Return [X, Y] of the center of cell containing provided text 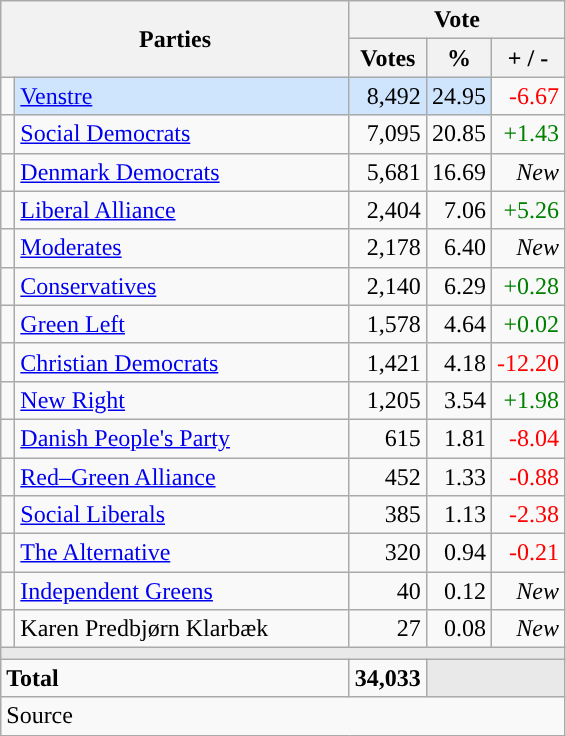
Source [283, 716]
Green Left [182, 324]
34,033 [388, 678]
Vote [456, 20]
+5.26 [528, 210]
8,492 [388, 96]
0.08 [458, 629]
Moderates [182, 248]
Karen Predbjørn Klarbæk [182, 629]
40 [388, 591]
5,681 [388, 172]
Christian Democrats [182, 362]
320 [388, 553]
3.54 [458, 400]
Red–Green Alliance [182, 477]
2,140 [388, 286]
452 [388, 477]
20.85 [458, 134]
24.95 [458, 96]
1,205 [388, 400]
7.06 [458, 210]
2,178 [388, 248]
-0.88 [528, 477]
615 [388, 438]
+0.28 [528, 286]
% [458, 58]
1,578 [388, 324]
+1.43 [528, 134]
-2.38 [528, 515]
-8.04 [528, 438]
6.40 [458, 248]
6.29 [458, 286]
0.12 [458, 591]
+1.98 [528, 400]
Votes [388, 58]
Parties [176, 39]
+ / - [528, 58]
7,095 [388, 134]
27 [388, 629]
Danish People's Party [182, 438]
Social Liberals [182, 515]
Conservatives [182, 286]
Venstre [182, 96]
The Alternative [182, 553]
-6.67 [528, 96]
16.69 [458, 172]
1.33 [458, 477]
1.13 [458, 515]
Liberal Alliance [182, 210]
1.81 [458, 438]
-12.20 [528, 362]
-0.21 [528, 553]
+0.02 [528, 324]
1,421 [388, 362]
Total [176, 678]
4.64 [458, 324]
0.94 [458, 553]
385 [388, 515]
Social Democrats [182, 134]
4.18 [458, 362]
2,404 [388, 210]
New Right [182, 400]
Independent Greens [182, 591]
Denmark Democrats [182, 172]
